Detect which cell encompasses the target text, then output its [x, y] center coordinate. 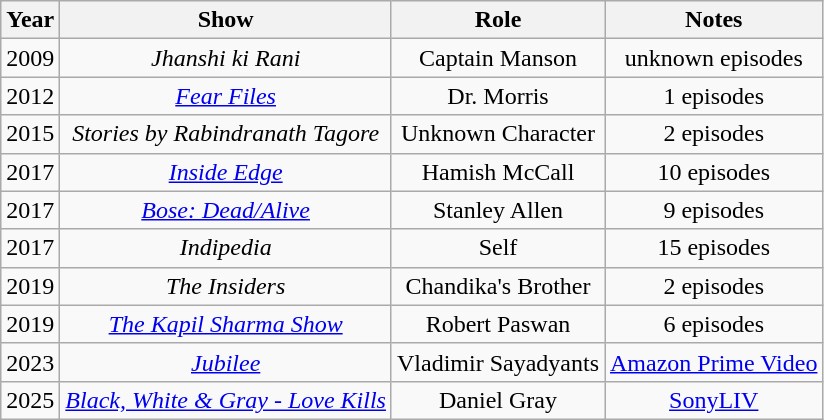
The Kapil Sharma Show [226, 324]
2015 [30, 134]
Unknown Character [498, 134]
Inside Edge [226, 172]
Notes [713, 20]
Show [226, 20]
Daniel Gray [498, 400]
Amazon Prime Video [713, 362]
1 episodes [713, 96]
Year [30, 20]
Black, White & Gray - Love Kills [226, 400]
Stanley Allen [498, 210]
unknown episodes [713, 58]
Role [498, 20]
Hamish McCall [498, 172]
2012 [30, 96]
Bose: Dead/Alive [226, 210]
10 episodes [713, 172]
Robert Paswan [498, 324]
Stories by Rabindranath Tagore [226, 134]
6 episodes [713, 324]
Fear Files [226, 96]
2009 [30, 58]
Captain Manson [498, 58]
Jubilee [226, 362]
SonyLIV [713, 400]
Dr. Morris [498, 96]
Self [498, 248]
2023 [30, 362]
The Insiders [226, 286]
Indipedia [226, 248]
Jhanshi ki Rani [226, 58]
15 episodes [713, 248]
Vladimir Sayadyants [498, 362]
Chandika's Brother [498, 286]
2025 [30, 400]
9 episodes [713, 210]
